Determine the (X, Y) coordinate at the center of the cell enclosing the given text.  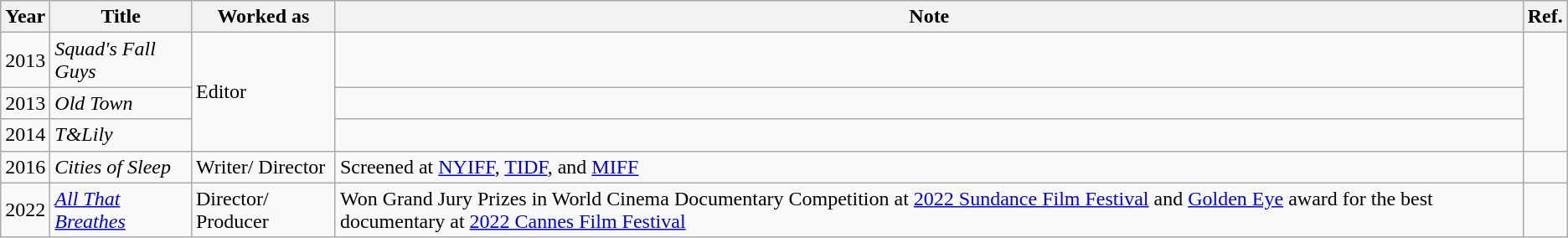
T&Lily (121, 135)
Worked as (263, 17)
Title (121, 17)
Editor (263, 92)
Writer/ Director (263, 167)
Year (25, 17)
2016 (25, 167)
Screened at NYIFF, TIDF, and MIFF (929, 167)
Note (929, 17)
All That Breathes (121, 210)
Cities of Sleep (121, 167)
2014 (25, 135)
Old Town (121, 103)
Ref. (1545, 17)
Director/ Producer (263, 210)
2022 (25, 210)
Squad's Fall Guys (121, 60)
